For the text-containing cell, return its midpoint in (X, Y) coordinate format. 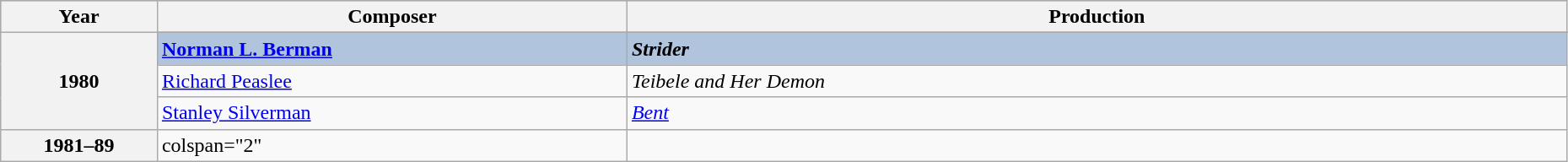
colspan="2" (391, 145)
Year (79, 17)
Norman L. Berman (391, 49)
1980 (79, 81)
Richard Peaslee (391, 81)
Stanley Silverman (391, 113)
Production (1097, 17)
1981–89 (79, 145)
Bent (1097, 113)
Strider (1097, 49)
Composer (391, 17)
Teibele and Her Demon (1097, 81)
